From the cell containing the given text, extract its center point as [X, Y] coordinate. 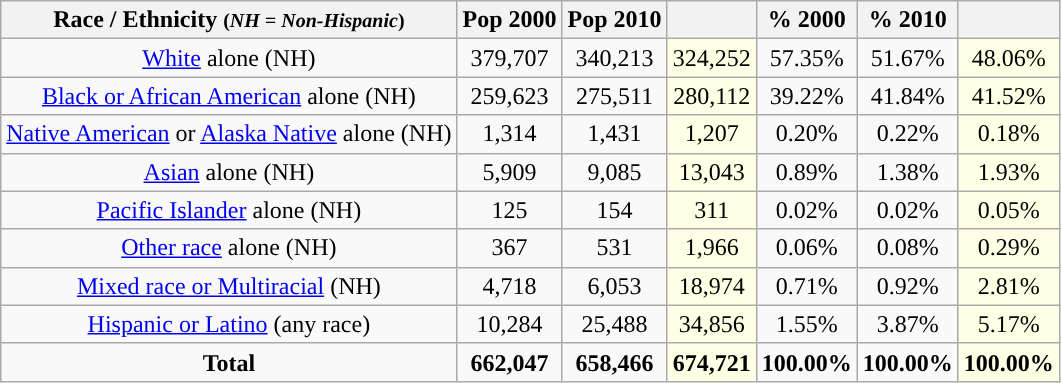
662,047 [510, 362]
3.87% [908, 324]
White alone (NH) [229, 58]
0.22% [908, 134]
25,488 [614, 324]
Black or African American alone (NH) [229, 96]
57.35% [806, 58]
275,511 [614, 96]
0.06% [806, 248]
280,112 [712, 96]
5.17% [1008, 324]
0.71% [806, 286]
Total [229, 362]
1,966 [712, 248]
324,252 [712, 58]
379,707 [510, 58]
% 2010 [908, 20]
Hispanic or Latino (any race) [229, 324]
0.05% [1008, 210]
13,043 [712, 172]
48.06% [1008, 58]
Pacific Islander alone (NH) [229, 210]
41.84% [908, 96]
0.92% [908, 286]
% 2000 [806, 20]
367 [510, 248]
4,718 [510, 286]
125 [510, 210]
1.38% [908, 172]
1,207 [712, 134]
51.67% [908, 58]
Native American or Alaska Native alone (NH) [229, 134]
259,623 [510, 96]
18,974 [712, 286]
5,909 [510, 172]
1.93% [1008, 172]
154 [614, 210]
2.81% [1008, 286]
10,284 [510, 324]
Pop 2010 [614, 20]
0.08% [908, 248]
1.55% [806, 324]
0.89% [806, 172]
39.22% [806, 96]
34,856 [712, 324]
6,053 [614, 286]
658,466 [614, 362]
0.20% [806, 134]
531 [614, 248]
0.18% [1008, 134]
311 [712, 210]
Other race alone (NH) [229, 248]
674,721 [712, 362]
Mixed race or Multiracial (NH) [229, 286]
Asian alone (NH) [229, 172]
Pop 2000 [510, 20]
1,314 [510, 134]
0.29% [1008, 248]
Race / Ethnicity (NH = Non-Hispanic) [229, 20]
340,213 [614, 58]
1,431 [614, 134]
9,085 [614, 172]
41.52% [1008, 96]
